Return (x, y) of the center of cell containing provided text 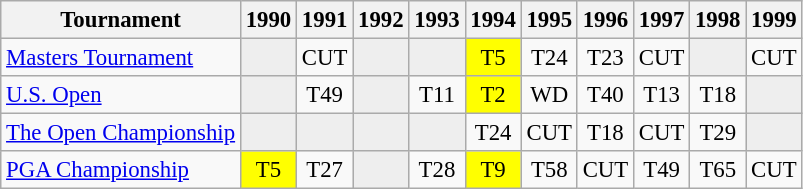
1992 (381, 20)
1995 (549, 20)
Masters Tournament (121, 58)
1990 (268, 20)
WD (549, 95)
T11 (437, 95)
T13 (661, 95)
Tournament (121, 20)
1994 (493, 20)
1996 (605, 20)
T28 (437, 170)
The Open Championship (121, 133)
T58 (549, 170)
1993 (437, 20)
PGA Championship (121, 170)
T29 (718, 133)
T27 (325, 170)
1999 (774, 20)
T40 (605, 95)
T23 (605, 58)
1997 (661, 20)
U.S. Open (121, 95)
T9 (493, 170)
T2 (493, 95)
1998 (718, 20)
1991 (325, 20)
T65 (718, 170)
